From the cell containing the given text, extract its center point as [X, Y] coordinate. 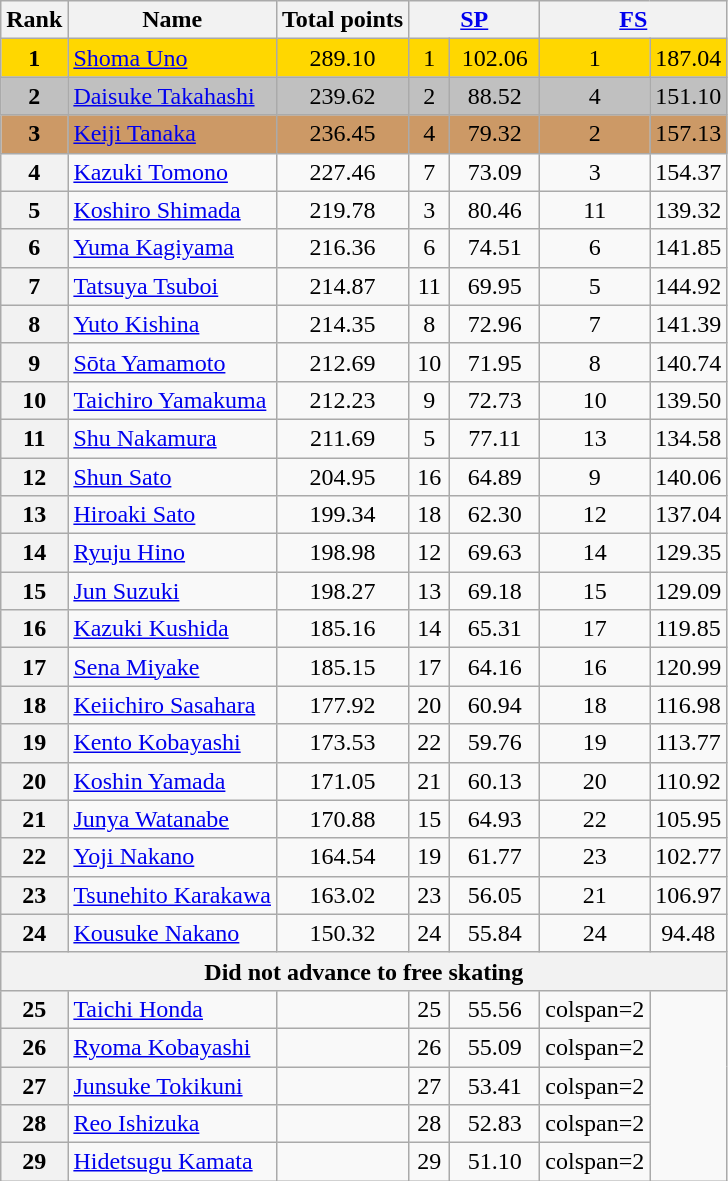
144.92 [688, 286]
51.10 [495, 1162]
SP [474, 20]
Keiji Tanaka [172, 134]
Junsuke Tokikuni [172, 1085]
Koshiro Shimada [172, 210]
134.58 [688, 438]
53.41 [495, 1085]
55.56 [495, 1009]
106.97 [688, 895]
74.51 [495, 248]
198.27 [342, 591]
64.89 [495, 477]
214.35 [342, 324]
Shu Nakamura [172, 438]
Hiroaki Sato [172, 515]
88.52 [495, 96]
Taichi Honda [172, 1009]
157.13 [688, 134]
140.06 [688, 477]
Hidetsugu Kamata [172, 1162]
Junya Watanabe [172, 819]
Keiichiro Sasahara [172, 705]
164.54 [342, 857]
151.10 [688, 96]
137.04 [688, 515]
Total points [342, 20]
Rank [34, 20]
171.05 [342, 781]
Did not advance to free skating [364, 971]
60.13 [495, 781]
Jun Suzuki [172, 591]
212.69 [342, 362]
187.04 [688, 58]
239.62 [342, 96]
Reo Ishizuka [172, 1124]
Yuto Kishina [172, 324]
52.83 [495, 1124]
163.02 [342, 895]
65.31 [495, 629]
Ryuju Hino [172, 553]
80.46 [495, 210]
56.05 [495, 895]
199.34 [342, 515]
73.09 [495, 172]
94.48 [688, 933]
105.95 [688, 819]
64.93 [495, 819]
Ryoma Kobayashi [172, 1047]
59.76 [495, 743]
62.30 [495, 515]
177.92 [342, 705]
55.09 [495, 1047]
Sōta Yamamoto [172, 362]
173.53 [342, 743]
116.98 [688, 705]
154.37 [688, 172]
129.35 [688, 553]
79.32 [495, 134]
Sena Miyake [172, 667]
289.10 [342, 58]
219.78 [342, 210]
102.77 [688, 857]
102.06 [495, 58]
Kousuke Nakano [172, 933]
214.87 [342, 286]
Tatsuya Tsuboi [172, 286]
61.77 [495, 857]
Taichiro Yamakuma [172, 400]
139.50 [688, 400]
216.36 [342, 248]
64.16 [495, 667]
212.23 [342, 400]
Kazuki Tomono [172, 172]
198.98 [342, 553]
150.32 [342, 933]
Yoji Nakano [172, 857]
Daisuke Takahashi [172, 96]
69.95 [495, 286]
55.84 [495, 933]
204.95 [342, 477]
Koshin Yamada [172, 781]
170.88 [342, 819]
140.74 [688, 362]
FS [634, 20]
Kazuki Kushida [172, 629]
Name [172, 20]
141.39 [688, 324]
129.09 [688, 591]
120.99 [688, 667]
60.94 [495, 705]
Yuma Kagiyama [172, 248]
185.15 [342, 667]
77.11 [495, 438]
Tsunehito Karakawa [172, 895]
69.18 [495, 591]
185.16 [342, 629]
110.92 [688, 781]
236.45 [342, 134]
72.73 [495, 400]
Shoma Uno [172, 58]
71.95 [495, 362]
Kento Kobayashi [172, 743]
69.63 [495, 553]
72.96 [495, 324]
139.32 [688, 210]
227.46 [342, 172]
141.85 [688, 248]
113.77 [688, 743]
211.69 [342, 438]
Shun Sato [172, 477]
119.85 [688, 629]
